Scan for the cell matching the given text and deliver its (X, Y) coordinate at center. 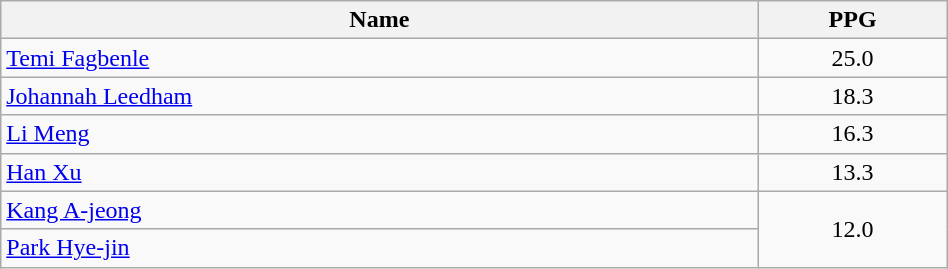
16.3 (852, 134)
PPG (852, 20)
Han Xu (380, 172)
Li Meng (380, 134)
Johannah Leedham (380, 96)
Name (380, 20)
18.3 (852, 96)
12.0 (852, 229)
Park Hye-jin (380, 248)
Kang A-jeong (380, 210)
25.0 (852, 58)
Temi Fagbenle (380, 58)
13.3 (852, 172)
